Determine the (X, Y) coordinate at the center of the cell enclosing the given text.  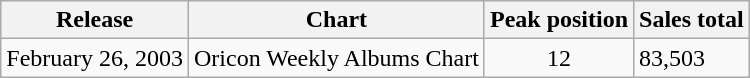
Sales total (692, 20)
Oricon Weekly Albums Chart (336, 58)
Peak position (558, 20)
Release (95, 20)
12 (558, 58)
February 26, 2003 (95, 58)
Chart (336, 20)
83,503 (692, 58)
